Provide the (x, y) coordinate of the cell's center where the given text is located.  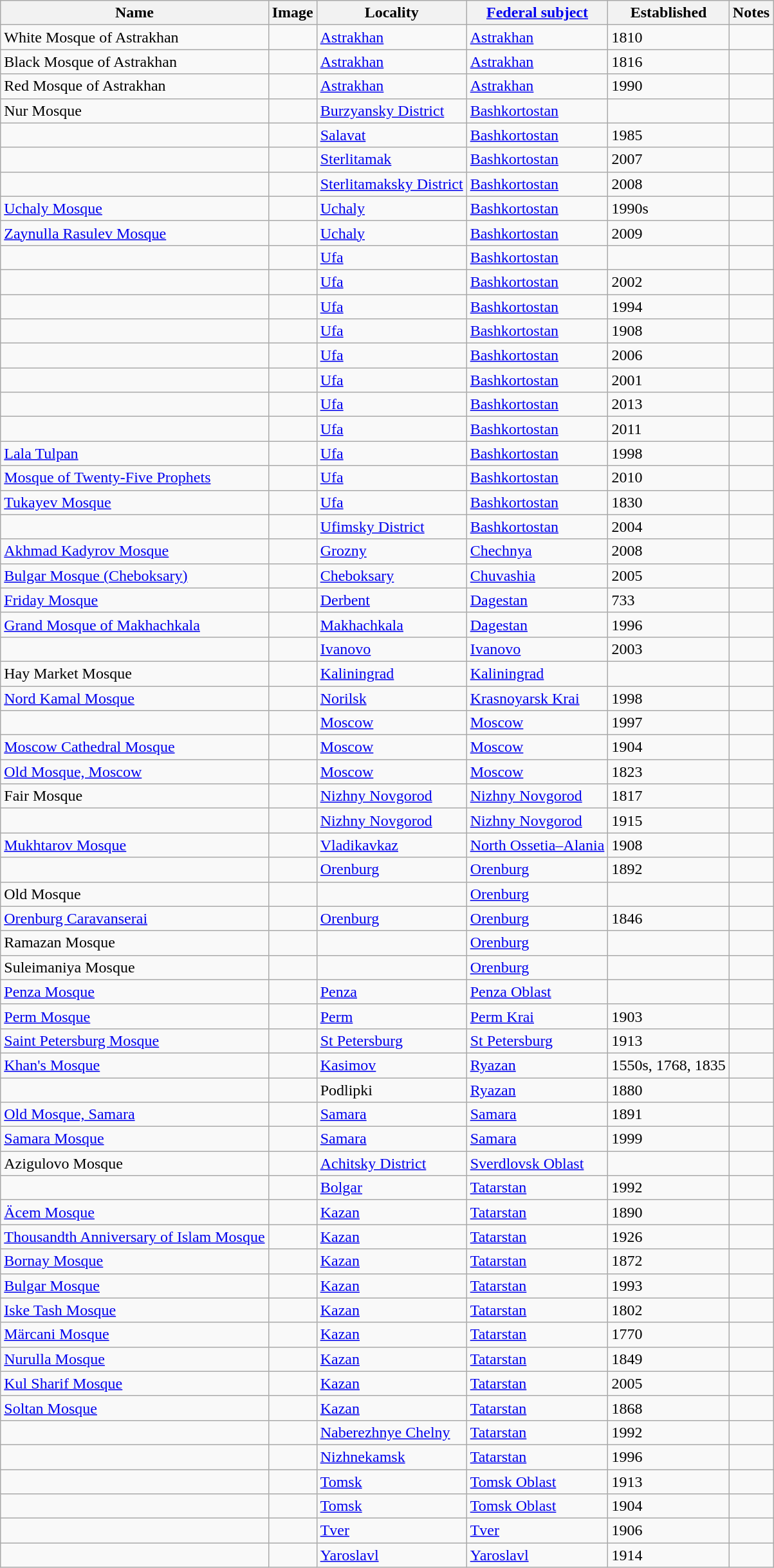
1816 (668, 62)
Image (292, 13)
Red Mosque of Astrakhan (134, 86)
Federal subject (537, 13)
Soltan Mosque (134, 1408)
Black Mosque of Astrakhan (134, 62)
1868 (668, 1408)
1846 (668, 918)
Penza Mosque (134, 992)
Derbent (391, 600)
1903 (668, 1016)
Chuvashia (537, 576)
1990s (668, 208)
2010 (668, 478)
Lala Tulpan (134, 453)
Bulgar Mosque (Cheboksary) (134, 576)
Achitsky District (391, 1163)
1823 (668, 772)
1990 (668, 86)
Uchaly Mosque (134, 208)
1880 (668, 1090)
2011 (668, 429)
Bolgar (391, 1188)
Saint Petersburg Mosque (134, 1041)
1892 (668, 870)
1830 (668, 502)
1810 (668, 37)
2013 (668, 405)
North Ossetia–Alania (537, 845)
1906 (668, 1531)
Grand Mosque of Makhachkala (134, 624)
1890 (668, 1212)
Burzyansky District (391, 111)
2006 (668, 356)
Orenburg Caravanserai (134, 918)
Podlipki (391, 1090)
1550s, 1768, 1835 (668, 1065)
1817 (668, 796)
1849 (668, 1359)
Locality (391, 13)
Märcani Mosque (134, 1335)
Sverdlovsk Oblast (537, 1163)
2009 (668, 233)
Penza (391, 992)
Kasimov (391, 1065)
Notes (751, 13)
Thousandth Anniversary of Islam Mosque (134, 1237)
Krasnoyarsk Krai (537, 698)
Sterlitamaksky District (391, 184)
Salavat (391, 135)
White Mosque of Astrakhan (134, 37)
1802 (668, 1310)
Nord Kamal Mosque (134, 698)
1926 (668, 1237)
1994 (668, 307)
733 (668, 600)
Suleimaniya Mosque (134, 967)
Khan's Mosque (134, 1065)
Azigulovo Mosque (134, 1163)
Ramazan Mosque (134, 943)
Mosque of Twenty-Five Prophets (134, 478)
Sterlitamak (391, 160)
Perm Krai (537, 1016)
1993 (668, 1286)
Name (134, 13)
Grozny (391, 551)
Zaynulla Rasulev Mosque (134, 233)
Friday Mosque (134, 600)
Old Mosque (134, 894)
1997 (668, 723)
Makhachkala (391, 624)
Vladikavkaz (391, 845)
1770 (668, 1335)
1891 (668, 1115)
Perm Mosque (134, 1016)
Cheboksary (391, 576)
Perm (391, 1016)
1999 (668, 1139)
Akhmad Kadyrov Mosque (134, 551)
1915 (668, 821)
Established (668, 13)
Norilsk (391, 698)
Iske Tash Mosque (134, 1310)
Ufimsky District (391, 527)
Chechnya (537, 551)
Nurulla Mosque (134, 1359)
Bornay Mosque (134, 1261)
Bulgar Mosque (134, 1286)
Tukayev Mosque (134, 502)
2002 (668, 282)
1985 (668, 135)
Old Mosque, Samara (134, 1115)
2001 (668, 380)
Mukhtarov Mosque (134, 845)
Kul Sharif Mosque (134, 1383)
1872 (668, 1261)
2003 (668, 649)
Naberezhnye Chelny (391, 1432)
Penza Oblast (537, 992)
Samara Mosque (134, 1139)
2007 (668, 160)
Äcem Mosque (134, 1212)
Nur Mosque (134, 111)
Fair Mosque (134, 796)
2004 (668, 527)
1914 (668, 1555)
Old Mosque, Moscow (134, 772)
Moscow Cathedral Mosque (134, 747)
Hay Market Mosque (134, 673)
Nizhnekamsk (391, 1457)
